Output the [x, y] coordinate of the center of the cell containing the given text.  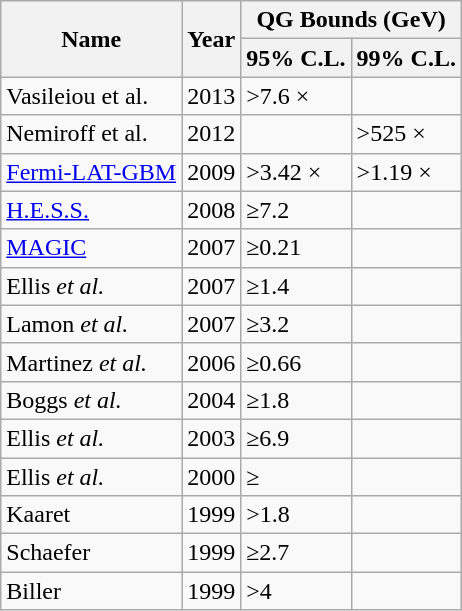
MAGIC [92, 248]
≥3.2 [296, 324]
H.E.S.S. [92, 210]
≥ [296, 477]
Kaaret [92, 515]
2003 [212, 438]
Vasileiou et al. [92, 96]
99% C.L. [406, 58]
≥2.7 [296, 553]
2006 [212, 362]
≥6.9 [296, 438]
Year [212, 39]
2000 [212, 477]
Martinez et al. [92, 362]
2012 [212, 134]
Fermi-LAT-GBM [92, 172]
Boggs et al. [92, 400]
≥1.8 [296, 400]
2008 [212, 210]
Schaefer [92, 553]
95% C.L. [296, 58]
≥1.4 [296, 286]
Name [92, 39]
>1.8 [296, 515]
Lamon et al. [92, 324]
>1.19 × [406, 172]
≥0.21 [296, 248]
Nemiroff et al. [92, 134]
≥0.66 [296, 362]
>4 [296, 591]
>525 × [406, 134]
>3.42 × [296, 172]
>7.6 × [296, 96]
QG Bounds (GeV) [352, 20]
Biller [92, 591]
2009 [212, 172]
2004 [212, 400]
2013 [212, 96]
≥7.2 [296, 210]
